Return the [X, Y] coordinate for the center point of the cell that contains the specified text.  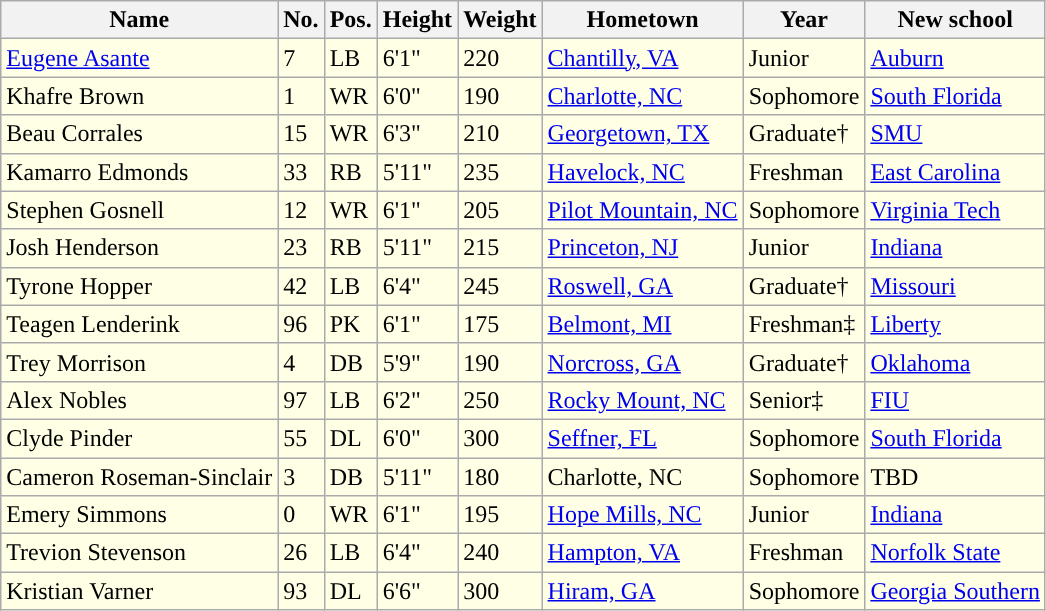
Liberty [956, 324]
Pos. [350, 20]
Hope Mills, NC [642, 515]
TBD [956, 477]
Clyde Pinder [140, 438]
Georgia Southern [956, 591]
23 [301, 248]
Josh Henderson [140, 248]
93 [301, 591]
Emery Simmons [140, 515]
Oklahoma [956, 362]
Princeton, NJ [642, 248]
3 [301, 477]
Name [140, 20]
No. [301, 20]
Freshman‡ [804, 324]
Chantilly, VA [642, 58]
Eugene Asante [140, 58]
97 [301, 400]
Height [417, 20]
Alex Nobles [140, 400]
PK [350, 324]
96 [301, 324]
East Carolina [956, 172]
Beau Corrales [140, 134]
Hometown [642, 20]
12 [301, 210]
210 [500, 134]
175 [500, 324]
215 [500, 248]
195 [500, 515]
Teagen Lenderink [140, 324]
205 [500, 210]
Norfolk State [956, 553]
Norcross, GA [642, 362]
7 [301, 58]
SMU [956, 134]
250 [500, 400]
240 [500, 553]
1 [301, 96]
6'2" [417, 400]
0 [301, 515]
Seffner, FL [642, 438]
Havelock, NC [642, 172]
Georgetown, TX [642, 134]
Trey Morrison [140, 362]
6'6" [417, 591]
5'9" [417, 362]
Virginia Tech [956, 210]
Roswell, GA [642, 286]
Stephen Gosnell [140, 210]
235 [500, 172]
180 [500, 477]
New school [956, 20]
15 [301, 134]
Year [804, 20]
Hampton, VA [642, 553]
Missouri [956, 286]
245 [500, 286]
FIU [956, 400]
Belmont, MI [642, 324]
Pilot Mountain, NC [642, 210]
Senior‡ [804, 400]
220 [500, 58]
6'3" [417, 134]
4 [301, 362]
55 [301, 438]
Hiram, GA [642, 591]
Trevion Stevenson [140, 553]
26 [301, 553]
Cameron Roseman-Sinclair [140, 477]
Khafre Brown [140, 96]
Tyrone Hopper [140, 286]
Kamarro Edmonds [140, 172]
Rocky Mount, NC [642, 400]
33 [301, 172]
Auburn [956, 58]
Kristian Varner [140, 591]
42 [301, 286]
Weight [500, 20]
